Find where the given text appears and provide that cell's center as [x, y] coordinate. 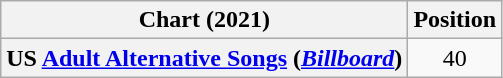
Chart (2021) [204, 20]
US Adult Alternative Songs (Billboard) [204, 58]
40 [455, 58]
Position [455, 20]
